Capture the cell that displays the provided text and extract its (x, y) central coordinate. 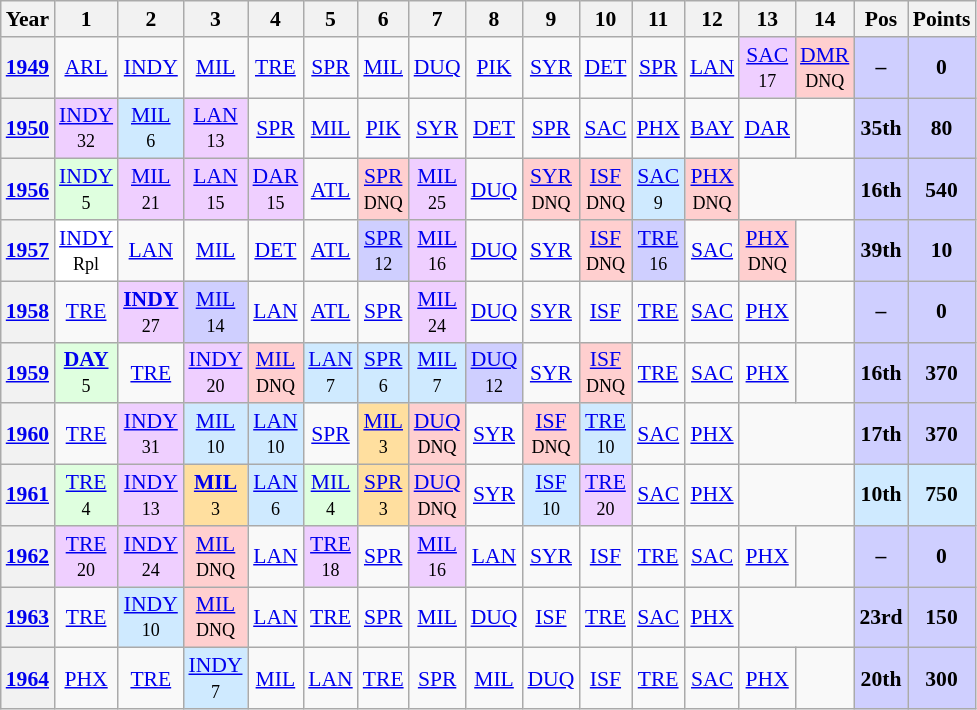
TRE16 (658, 250)
SAC 9 (658, 190)
PHX DNQ (712, 190)
MIL7 (438, 372)
1959 (28, 372)
Pos (880, 19)
INDY 13 (150, 496)
2 (150, 19)
INDY 31 (150, 434)
MIL 21 (150, 190)
17th (880, 434)
TRE 4 (86, 496)
23rd (880, 618)
11 (658, 19)
BAY (712, 128)
DAR (767, 128)
540 (942, 190)
SPR DNQ (384, 190)
LAN 10 (276, 434)
150 (942, 618)
MIL 24 (438, 312)
TRE 10 (605, 434)
1962 (28, 556)
MIL6 (150, 128)
MIL 16 (438, 556)
SPR 3 (384, 496)
LAN 7 (330, 372)
1960 (28, 434)
8 (494, 19)
MIL16 (438, 250)
Points (942, 19)
LAN 6 (276, 496)
14 (824, 19)
13 (767, 19)
DUQ 12 (494, 372)
12 (712, 19)
35th (880, 128)
9 (550, 19)
SAC 17 (767, 68)
ARL (86, 68)
10th (880, 496)
MIL 14 (215, 312)
1958 (28, 312)
1963 (28, 618)
MIL 10 (215, 434)
LAN13 (215, 128)
7 (438, 19)
3 (215, 19)
DMR DNQ (824, 68)
1957 (28, 250)
MIL 25 (438, 190)
INDY (150, 68)
39th (880, 250)
LAN 15 (215, 190)
ISF 10 (550, 496)
INDY 24 (150, 556)
DAR 15 (276, 190)
INDY 10 (150, 618)
ISFDNQ (605, 250)
300 (942, 678)
DAY 5 (86, 372)
6 (384, 19)
INDY 27 (150, 312)
1961 (28, 496)
INDY 20 (215, 372)
4 (276, 19)
INDY Rpl (86, 250)
SPR12 (384, 250)
INDY 32 (86, 128)
INDY 7 (215, 678)
5 (330, 19)
Year (28, 19)
INDY 5 (86, 190)
SYR DNQ (550, 190)
20th (880, 678)
SPR 6 (384, 372)
1 (86, 19)
PHXDNQ (767, 250)
1950 (28, 128)
1949 (28, 68)
1956 (28, 190)
1964 (28, 678)
MIL 4 (330, 496)
80 (942, 128)
TRE 18 (330, 556)
750 (942, 496)
